Return the [x, y] coordinate for the center point of the cell that contains the specified text.  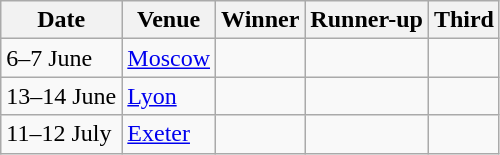
Venue [169, 20]
13–14 June [62, 96]
Moscow [169, 58]
Lyon [169, 96]
11–12 July [62, 134]
6–7 June [62, 58]
Winner [260, 20]
Third [464, 20]
Exeter [169, 134]
Runner-up [367, 20]
Date [62, 20]
